Determine the (X, Y) coordinate at the center of the cell enclosing the given text.  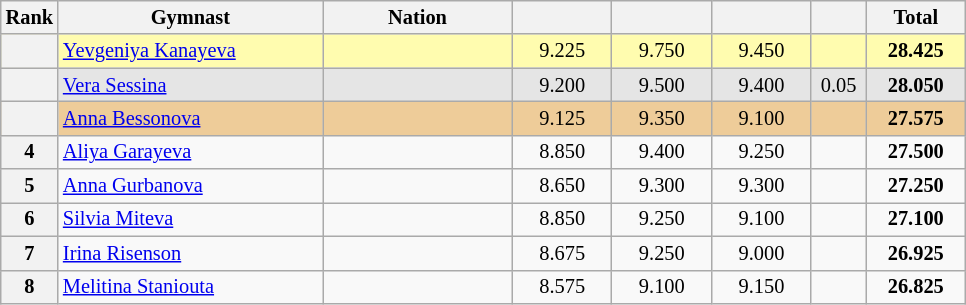
9.225 (562, 51)
Silvia Miteva (190, 219)
9.750 (662, 51)
Anna Gurbanova (190, 186)
Vera Sessina (190, 85)
8.675 (562, 253)
Irina Risenson (190, 253)
9.125 (562, 118)
6 (30, 219)
Rank (30, 17)
26.925 (916, 253)
8 (30, 287)
Aliya Garayeva (190, 152)
8.650 (562, 186)
27.250 (916, 186)
Anna Bessonova (190, 118)
9.450 (762, 51)
28.050 (916, 85)
Yevgeniya Kanayeva (190, 51)
0.05 (838, 85)
7 (30, 253)
Nation (418, 17)
Melitina Staniouta (190, 287)
27.575 (916, 118)
9.500 (662, 85)
9.150 (762, 287)
5 (30, 186)
9.350 (662, 118)
4 (30, 152)
26.825 (916, 287)
9.000 (762, 253)
Total (916, 17)
8.575 (562, 287)
27.100 (916, 219)
27.500 (916, 152)
Gymnast (190, 17)
28.425 (916, 51)
9.200 (562, 85)
